For the text-containing cell, return its midpoint in (x, y) coordinate format. 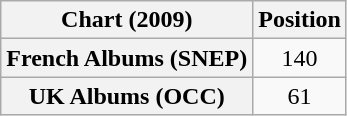
61 (300, 96)
Chart (2009) (127, 20)
UK Albums (OCC) (127, 96)
140 (300, 58)
Position (300, 20)
French Albums (SNEP) (127, 58)
